For the text-containing cell, return its midpoint in (X, Y) coordinate format. 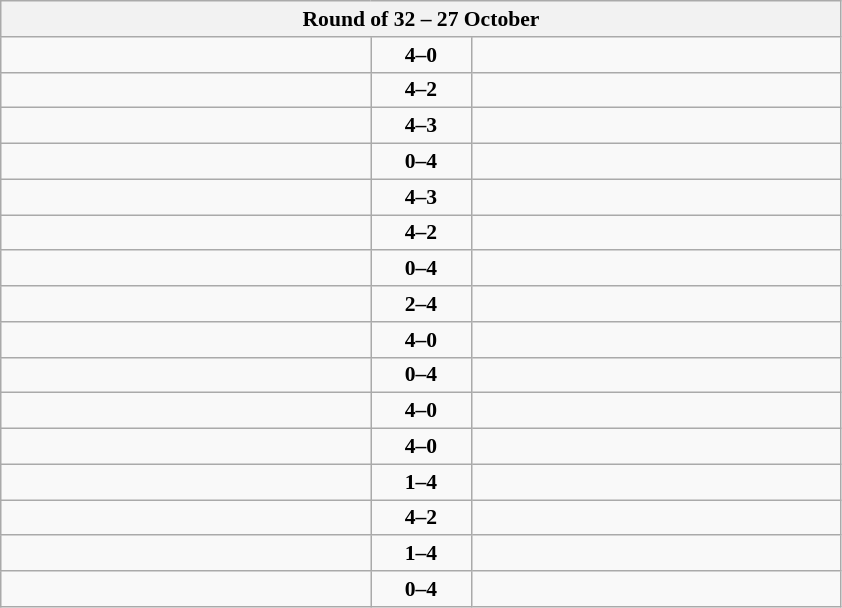
Round of 32 – 27 October (421, 19)
2–4 (421, 304)
